Provide the (x, y) coordinate of the cell's center where the given text is located.  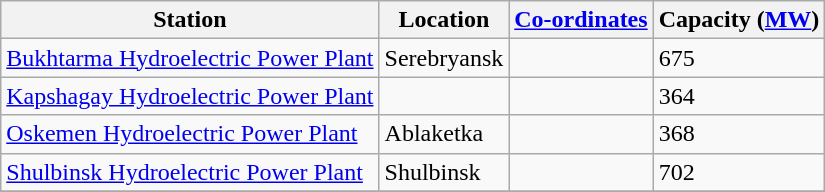
675 (739, 58)
Ablaketka (444, 134)
Location (444, 20)
Serebryansk (444, 58)
364 (739, 96)
Co-ordinates (581, 20)
702 (739, 172)
Kapshagay Hydroelectric Power Plant (190, 96)
Capacity (MW) (739, 20)
Shulbinsk Hydroelectric Power Plant (190, 172)
368 (739, 134)
Oskemen Hydroelectric Power Plant (190, 134)
Bukhtarma Hydroelectric Power Plant (190, 58)
Shulbinsk (444, 172)
Station (190, 20)
